Capture the cell that displays the provided text and extract its (X, Y) central coordinate. 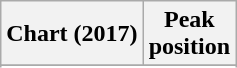
Peak position (189, 34)
Chart (2017) (72, 34)
